Return (X, Y) of the center of cell containing provided text 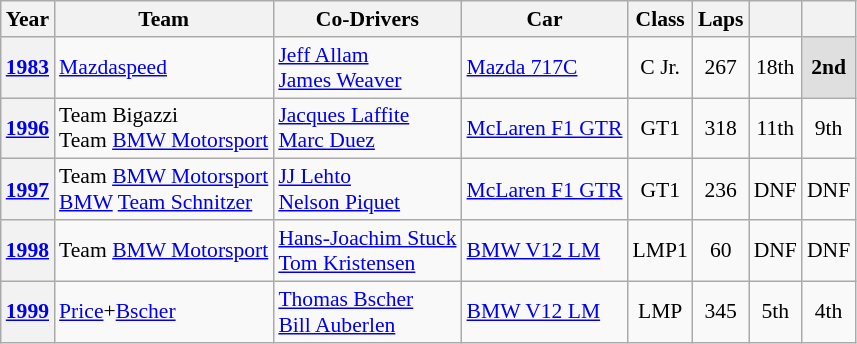
1983 (28, 68)
2nd (828, 68)
Thomas Bscher Bill Auberlen (367, 312)
Co-Drivers (367, 19)
Mazdaspeed (164, 68)
11th (776, 128)
1997 (28, 190)
LMP1 (660, 250)
Jacques Laffite Marc Duez (367, 128)
Hans-Joachim Stuck Tom Kristensen (367, 250)
Price+Bscher (164, 312)
236 (721, 190)
18th (776, 68)
Mazda 717C (545, 68)
318 (721, 128)
JJ Lehto Nelson Piquet (367, 190)
Laps (721, 19)
Team BMW Motorsport BMW Team Schnitzer (164, 190)
Jeff Allam James Weaver (367, 68)
1996 (28, 128)
LMP (660, 312)
Year (28, 19)
Team BMW Motorsport (164, 250)
Team Bigazzi Team BMW Motorsport (164, 128)
1999 (28, 312)
Class (660, 19)
Car (545, 19)
5th (776, 312)
9th (828, 128)
345 (721, 312)
4th (828, 312)
1998 (28, 250)
Team (164, 19)
267 (721, 68)
C Jr. (660, 68)
60 (721, 250)
